Extract the (X, Y) coordinate from the center of the cell holding the provided text.  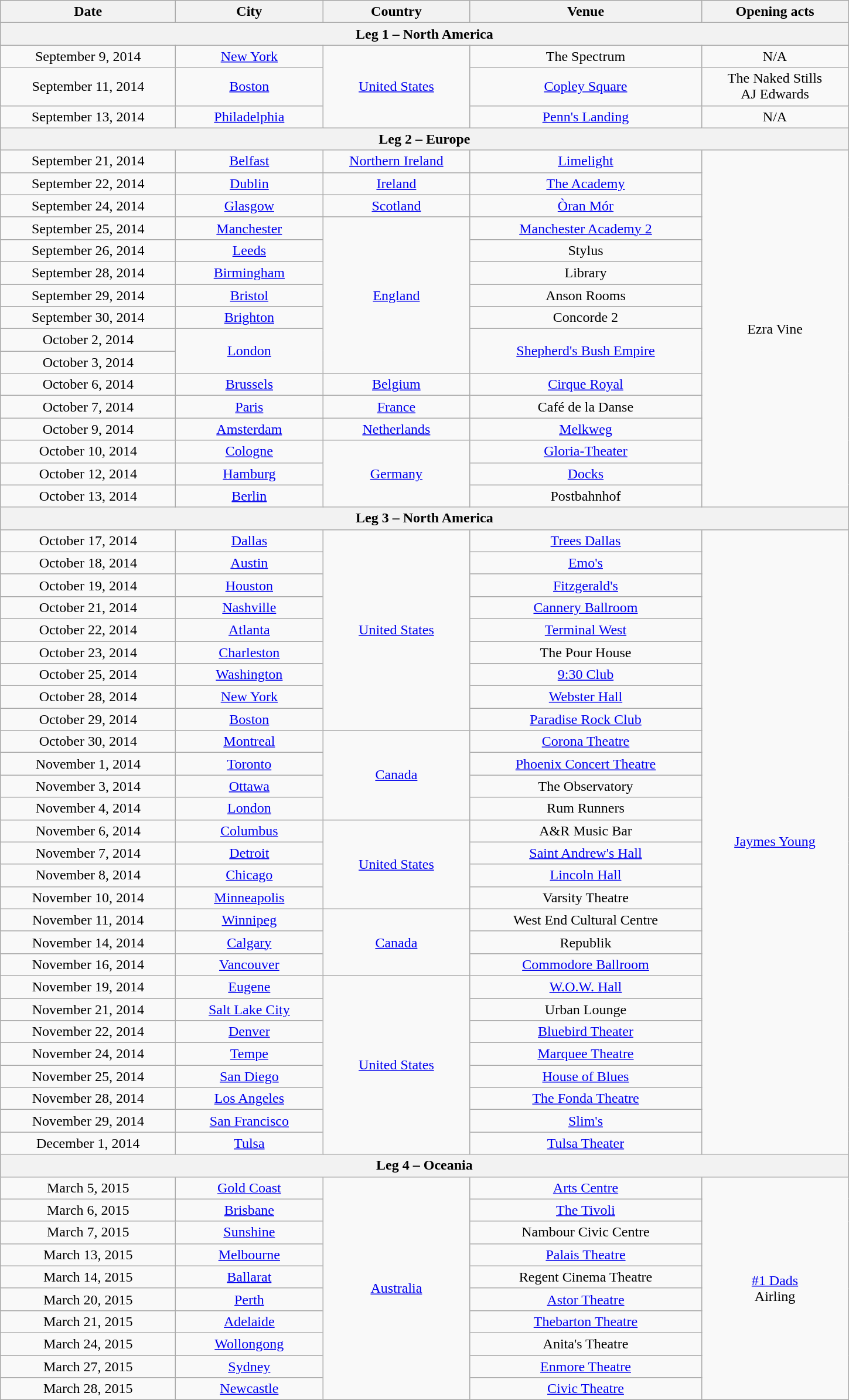
October 2, 2014 (88, 340)
Brighton (250, 318)
October 12, 2014 (88, 474)
Sydney (250, 1367)
Ballarat (250, 1277)
October 29, 2014 (88, 719)
Atlanta (250, 630)
Trees Dallas (586, 541)
Enmore Theatre (586, 1367)
Melbourne (250, 1255)
Terminal West (586, 630)
March 5, 2015 (88, 1188)
Northern Ireland (396, 161)
Anson Rooms (586, 295)
Urban Lounge (586, 1009)
Houston (250, 585)
Austin (250, 563)
Webster Hall (586, 697)
September 13, 2014 (88, 117)
Nashville (250, 607)
San Francisco (250, 1121)
Limelight (586, 161)
Arts Centre (586, 1188)
Copley Square (586, 87)
September 29, 2014 (88, 295)
Salt Lake City (250, 1009)
#1 DadsAirling (775, 1289)
Calgary (250, 942)
Fitzgerald's (586, 585)
Sunshine (250, 1232)
October 28, 2014 (88, 697)
The Observatory (586, 786)
March 6, 2015 (88, 1210)
Manchester Academy 2 (586, 228)
Vancouver (250, 964)
Library (586, 273)
Tulsa Theater (586, 1143)
Gold Coast (250, 1188)
November 10, 2014 (88, 898)
Concorde 2 (586, 318)
Country (396, 12)
October 30, 2014 (88, 742)
September 25, 2014 (88, 228)
Brisbane (250, 1210)
November 1, 2014 (88, 764)
Eugene (250, 987)
Germany (396, 474)
Wollongong (250, 1344)
September 28, 2014 (88, 273)
March 7, 2015 (88, 1232)
November 8, 2014 (88, 875)
Varsity Theatre (586, 898)
France (396, 407)
September 9, 2014 (88, 56)
Cologne (250, 451)
Netherlands (396, 429)
Palais Theatre (586, 1255)
Ottawa (250, 786)
Leg 2 – Europe (424, 139)
Leg 1 – North America (424, 34)
Leeds (250, 250)
Thebarton Theatre (586, 1321)
November 22, 2014 (88, 1032)
Cannery Ballroom (586, 607)
November 29, 2014 (88, 1121)
November 24, 2014 (88, 1054)
Penn's Landing (586, 117)
Bristol (250, 295)
Bluebird Theater (586, 1032)
March 21, 2015 (88, 1321)
Charleston (250, 653)
October 22, 2014 (88, 630)
November 6, 2014 (88, 831)
Venue (586, 12)
Ezra Vine (775, 328)
Paris (250, 407)
Òran Mór (586, 206)
November 7, 2014 (88, 853)
Date (88, 12)
Commodore Ballroom (586, 964)
Republik (586, 942)
W.O.W. Hall (586, 987)
The Fonda Theatre (586, 1099)
Hamburg (250, 474)
Lincoln Hall (586, 875)
Paradise Rock Club (586, 719)
The Spectrum (586, 56)
Postbahnhof (586, 496)
Ireland (396, 184)
Chicago (250, 875)
9:30 Club (586, 675)
November 11, 2014 (88, 920)
Café de la Danse (586, 407)
October 19, 2014 (88, 585)
Scotland (396, 206)
Adelaide (250, 1321)
October 25, 2014 (88, 675)
Philadelphia (250, 117)
September 26, 2014 (88, 250)
March 13, 2015 (88, 1255)
Shepherd's Bush Empire (586, 351)
The Academy (586, 184)
Civic Theatre (586, 1389)
October 3, 2014 (88, 362)
Emo's (586, 563)
Anita's Theatre (586, 1344)
Stylus (586, 250)
Columbus (250, 831)
Docks (586, 474)
Tempe (250, 1054)
Dublin (250, 184)
San Diego (250, 1076)
September 22, 2014 (88, 184)
Opening acts (775, 12)
The Pour House (586, 653)
Glasgow (250, 206)
October 23, 2014 (88, 653)
Cirque Royal (586, 385)
Detroit (250, 853)
October 18, 2014 (88, 563)
The Tivoli (586, 1210)
Washington (250, 675)
November 25, 2014 (88, 1076)
November 3, 2014 (88, 786)
Perth (250, 1299)
Winnipeg (250, 920)
Astor Theatre (586, 1299)
December 1, 2014 (88, 1143)
Regent Cinema Theatre (586, 1277)
September 30, 2014 (88, 318)
Manchester (250, 228)
Australia (396, 1289)
Los Angeles (250, 1099)
Toronto (250, 764)
Birmingham (250, 273)
October 21, 2014 (88, 607)
March 28, 2015 (88, 1389)
Jaymes Young (775, 842)
November 19, 2014 (88, 987)
Gloria-Theater (586, 451)
October 17, 2014 (88, 541)
September 24, 2014 (88, 206)
City (250, 12)
Marquee Theatre (586, 1054)
March 24, 2015 (88, 1344)
Berlin (250, 496)
Nambour Civic Centre (586, 1232)
Minneapolis (250, 898)
Dallas (250, 541)
Phoenix Concert Theatre (586, 764)
Newcastle (250, 1389)
Leg 3 – North America (424, 518)
Leg 4 – Oceania (424, 1165)
November 21, 2014 (88, 1009)
Amsterdam (250, 429)
October 7, 2014 (88, 407)
Melkweg (586, 429)
October 10, 2014 (88, 451)
September 11, 2014 (88, 87)
March 20, 2015 (88, 1299)
November 4, 2014 (88, 808)
Slim's (586, 1121)
Rum Runners (586, 808)
March 27, 2015 (88, 1367)
West End Cultural Centre (586, 920)
Brussels (250, 385)
Denver (250, 1032)
Belfast (250, 161)
November 28, 2014 (88, 1099)
October 13, 2014 (88, 496)
Montreal (250, 742)
March 14, 2015 (88, 1277)
October 9, 2014 (88, 429)
October 6, 2014 (88, 385)
The Naked StillsAJ Edwards (775, 87)
A&R Music Bar (586, 831)
November 14, 2014 (88, 942)
House of Blues (586, 1076)
Corona Theatre (586, 742)
Tulsa (250, 1143)
November 16, 2014 (88, 964)
England (396, 295)
Belgium (396, 385)
Saint Andrew's Hall (586, 853)
September 21, 2014 (88, 161)
